Detect which cell encompasses the target text, then output its (x, y) center coordinate. 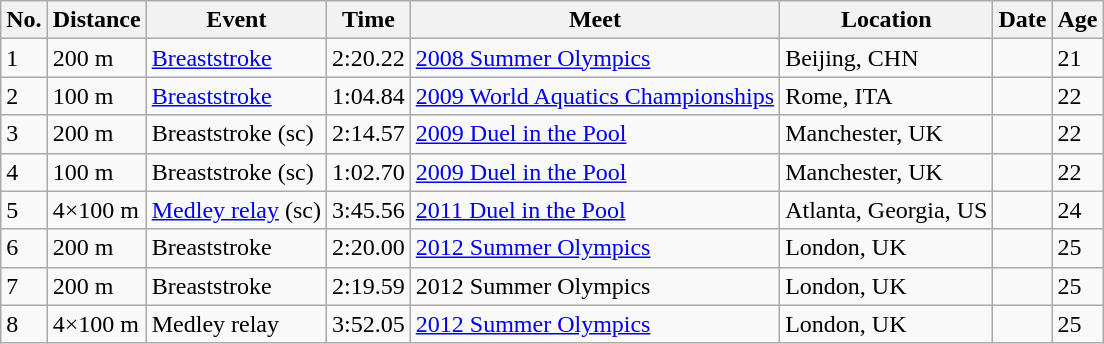
Beijing, CHN (886, 58)
No. (24, 20)
4 (24, 172)
5 (24, 210)
3:45.56 (369, 210)
Distance (96, 20)
7 (24, 286)
Medley relay (sc) (236, 210)
24 (1078, 210)
3:52.05 (369, 324)
2011 Duel in the Pool (594, 210)
2008 Summer Olympics (594, 58)
Date (1022, 20)
Rome, ITA (886, 96)
2:14.57 (369, 134)
2:20.22 (369, 58)
2 (24, 96)
Atlanta, Georgia, US (886, 210)
Event (236, 20)
Medley relay (236, 324)
Age (1078, 20)
3 (24, 134)
Time (369, 20)
1:02.70 (369, 172)
6 (24, 248)
1 (24, 58)
2009 World Aquatics Championships (594, 96)
2:20.00 (369, 248)
Location (886, 20)
21 (1078, 58)
8 (24, 324)
2:19.59 (369, 286)
1:04.84 (369, 96)
Meet (594, 20)
